Locate the cell with the specified text and output its [x, y] center coordinate. 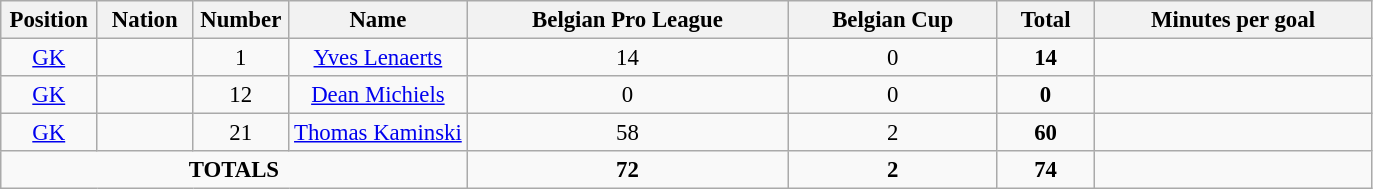
Number [241, 20]
Belgian Cup [893, 20]
Minutes per goal [1234, 20]
Yves Lenaerts [378, 58]
Thomas Kaminski [378, 133]
Name [378, 20]
Belgian Pro League [628, 20]
72 [628, 170]
Position [49, 20]
Total [1045, 20]
TOTALS [234, 170]
74 [1045, 170]
1 [241, 58]
60 [1045, 133]
Dean Michiels [378, 95]
Nation [145, 20]
21 [241, 133]
58 [628, 133]
12 [241, 95]
